Extract the (x, y) coordinate from the center of the cell holding the provided text.  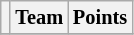
Team (39, 17)
Points (100, 17)
